For the text-containing cell, return its midpoint in (X, Y) coordinate format. 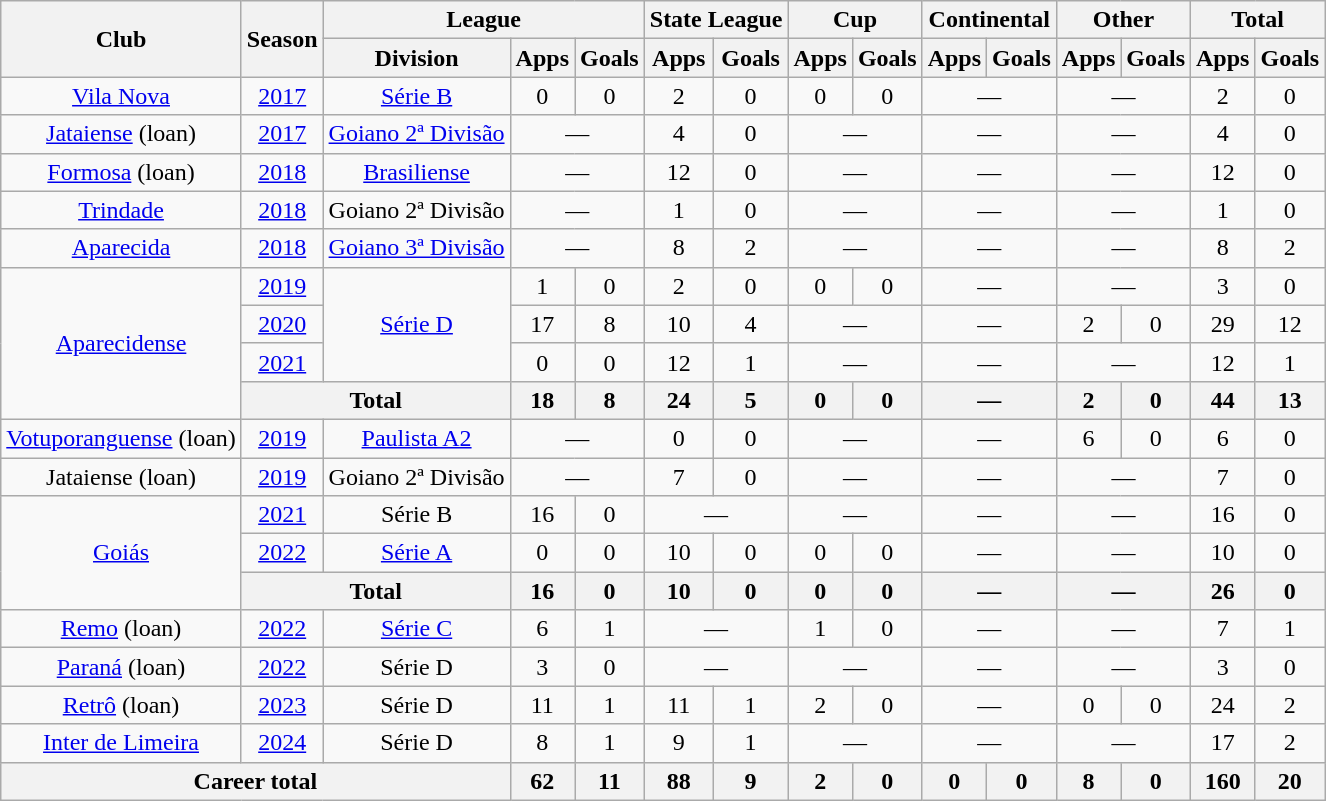
Brasiliense (416, 172)
13 (1290, 400)
State League (716, 20)
Goiano 3ª Divisão (416, 248)
29 (1223, 324)
62 (542, 781)
Cup (855, 20)
2020 (282, 324)
Paulista A2 (416, 438)
Paraná (loan) (122, 667)
Vila Nova (122, 96)
Career total (256, 781)
Remo (loan) (122, 629)
160 (1223, 781)
Aparecida (122, 248)
Continental (989, 20)
Inter de Limeira (122, 743)
Aparecidense (122, 343)
44 (1223, 400)
Trindade (122, 210)
Formosa (loan) (122, 172)
Goiás (122, 553)
88 (678, 781)
Votuporanguense (loan) (122, 438)
Club (122, 39)
5 (750, 400)
18 (542, 400)
Division (416, 58)
Série A (416, 553)
2024 (282, 743)
Season (282, 39)
20 (1290, 781)
Other (1123, 20)
2023 (282, 705)
Retrô (loan) (122, 705)
League (484, 20)
26 (1223, 591)
Série C (416, 629)
